Extract the [X, Y] coordinate from the center of the cell holding the provided text.  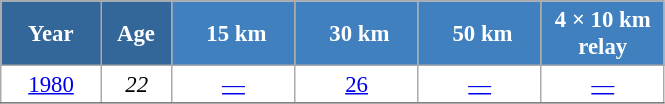
22 [136, 85]
1980 [52, 85]
30 km [356, 34]
4 × 10 km relay [602, 34]
26 [356, 85]
Year [52, 34]
15 km [234, 34]
50 km [480, 34]
Age [136, 34]
